Pinpoint the cell where the given text exists, returning its [X, Y] midpoint coordinate. 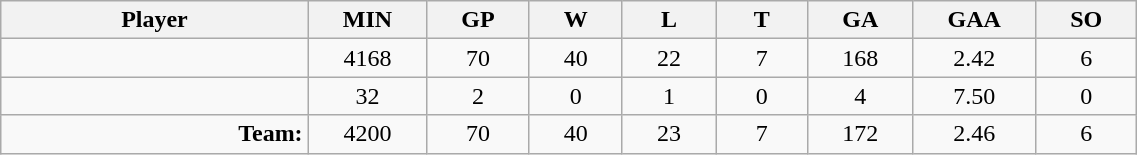
22 [668, 58]
7.50 [974, 96]
4 [860, 96]
T [762, 20]
168 [860, 58]
MIN [368, 20]
GA [860, 20]
2.42 [974, 58]
4200 [368, 134]
2.46 [974, 134]
Player [154, 20]
23 [668, 134]
GAA [974, 20]
Team: [154, 134]
172 [860, 134]
SO [1086, 20]
1 [668, 96]
GP [478, 20]
L [668, 20]
32 [368, 96]
W [576, 20]
4168 [368, 58]
2 [478, 96]
